Detect which cell encompasses the target text, then output its [x, y] center coordinate. 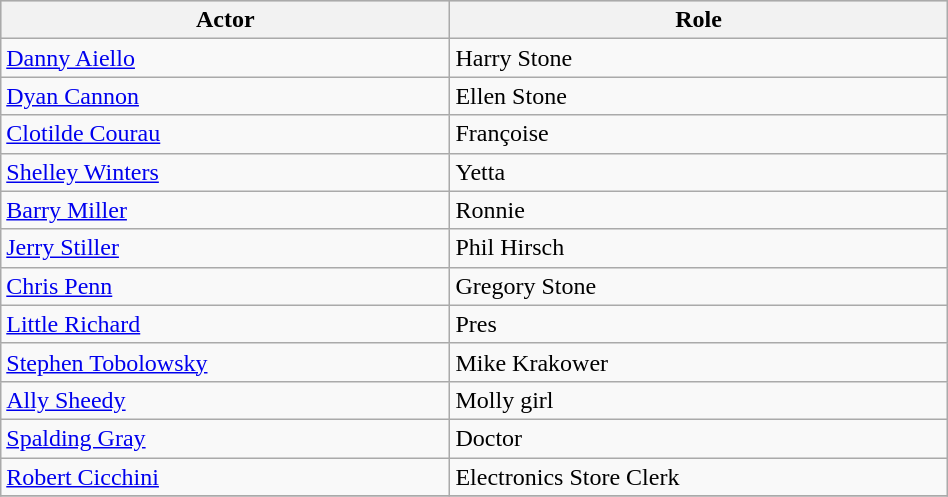
Shelley Winters [226, 172]
Jerry Stiller [226, 248]
Ally Sheedy [226, 400]
Clotilde Courau [226, 134]
Barry Miller [226, 210]
Harry Stone [698, 58]
Pres [698, 324]
Molly girl [698, 400]
Electronics Store Clerk [698, 477]
Spalding Gray [226, 438]
Danny Aiello [226, 58]
Ellen Stone [698, 96]
Actor [226, 20]
Little Richard [226, 324]
Gregory Stone [698, 286]
Stephen Tobolowsky [226, 362]
Ronnie [698, 210]
Role [698, 20]
Dyan Cannon [226, 96]
Phil Hirsch [698, 248]
Robert Cicchini [226, 477]
Mike Krakower [698, 362]
Yetta [698, 172]
Chris Penn [226, 286]
Françoise [698, 134]
Doctor [698, 438]
